Output the (x, y) coordinate of the center of the cell containing the given text.  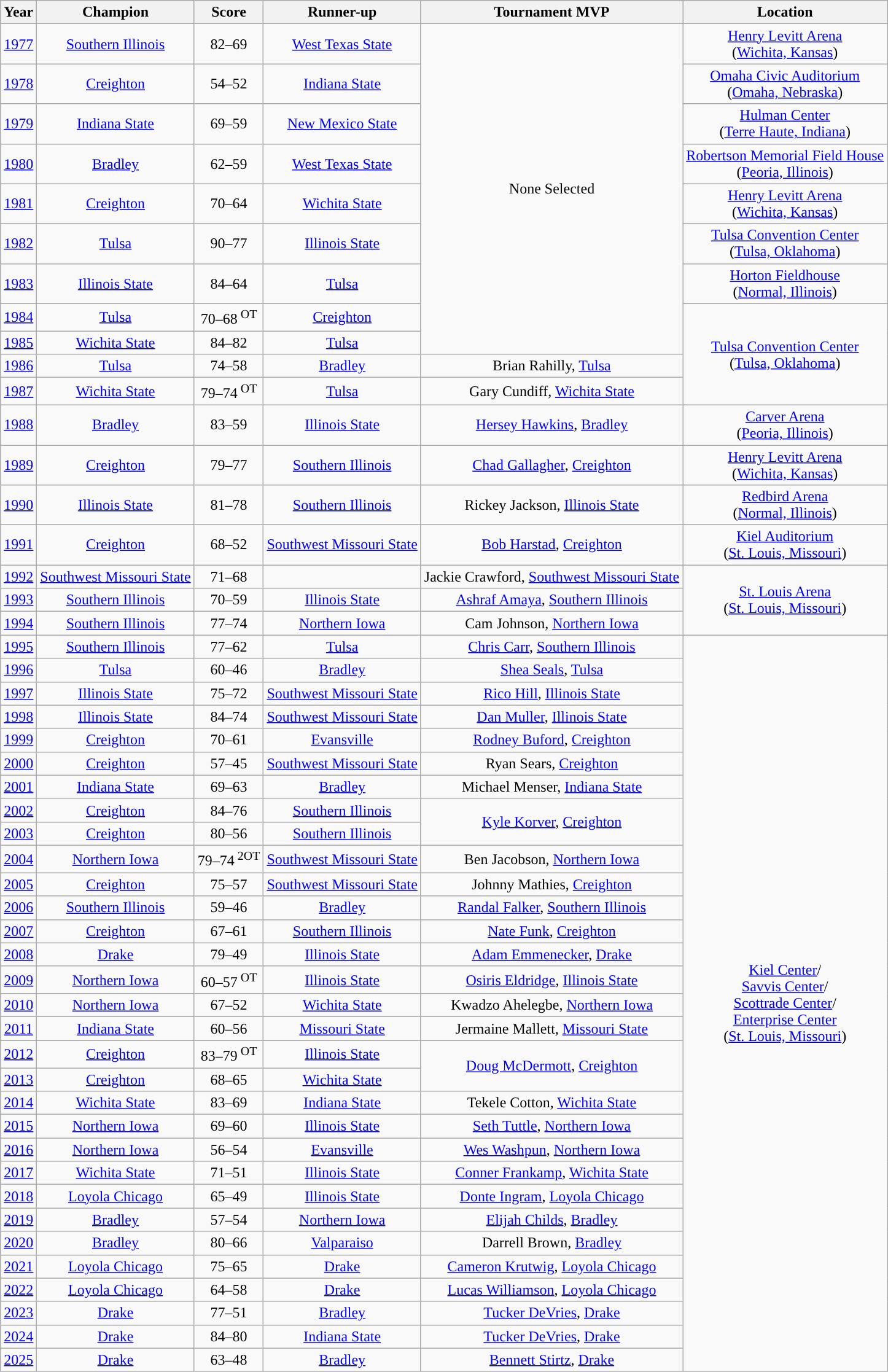
Ashraf Amaya, Southern Illinois (551, 600)
79–49 (228, 954)
Lucas Williamson, Loyola Chicago (551, 1290)
Score (228, 12)
1994 (18, 623)
2013 (18, 1080)
2002 (18, 810)
1993 (18, 600)
1981 (18, 204)
1983 (18, 284)
84–82 (228, 343)
84–76 (228, 810)
83–69 (228, 1103)
90–77 (228, 243)
54–52 (228, 84)
1995 (18, 647)
64–58 (228, 1290)
2005 (18, 884)
77–62 (228, 647)
1996 (18, 670)
83–79 OT (228, 1054)
Johnny Mathies, Creighton (551, 884)
69–63 (228, 787)
Brian Rahilly, Tulsa (551, 366)
81–78 (228, 505)
Valparaiso (342, 1243)
Kwadzo Ahelegbe, Northern Iowa (551, 1005)
2023 (18, 1313)
2019 (18, 1220)
Ryan Sears, Creighton (551, 763)
Redbird Arena(Normal, Illinois) (785, 505)
2022 (18, 1290)
Runner-up (342, 12)
Ben Jacobson, Northern Iowa (551, 859)
Missouri State (342, 1029)
Gary Cundiff, Wichita State (551, 392)
2016 (18, 1150)
70–59 (228, 600)
Shea Seals, Tulsa (551, 670)
2001 (18, 787)
84–80 (228, 1336)
60–56 (228, 1029)
1984 (18, 317)
2025 (18, 1360)
Osiris Eldridge, Illinois State (551, 980)
1985 (18, 343)
1977 (18, 44)
1980 (18, 163)
84–64 (228, 284)
Jermaine Mallett, Missouri State (551, 1029)
Kiel Center/Savvis Center/Scottrade Center/Enterprise Center(St. Louis, Missouri) (785, 1004)
84–74 (228, 717)
New Mexico State (342, 124)
82–69 (228, 44)
St. Louis Arena(St. Louis, Missouri) (785, 600)
Kiel Auditorium(St. Louis, Missouri) (785, 545)
2017 (18, 1173)
1988 (18, 425)
2011 (18, 1029)
1989 (18, 466)
Wes Washpun, Northern Iowa (551, 1150)
1992 (18, 577)
1997 (18, 693)
Nate Funk, Creighton (551, 931)
Adam Emmenecker, Drake (551, 954)
2012 (18, 1054)
1986 (18, 366)
Hersey Hawkins, Bradley (551, 425)
71–68 (228, 577)
62–59 (228, 163)
80–56 (228, 833)
56–54 (228, 1150)
1990 (18, 505)
59–46 (228, 908)
75–65 (228, 1266)
77–74 (228, 623)
1978 (18, 84)
Elijah Childs, Bradley (551, 1220)
65–49 (228, 1196)
57–45 (228, 763)
Year (18, 12)
2006 (18, 908)
1982 (18, 243)
Kyle Korver, Creighton (551, 822)
2003 (18, 833)
57–54 (228, 1220)
Dan Muller, Illinois State (551, 717)
2009 (18, 980)
Rico Hill, Illinois State (551, 693)
75–57 (228, 884)
68–52 (228, 545)
67–61 (228, 931)
Carver Arena(Peoria, Illinois) (785, 425)
2020 (18, 1243)
1987 (18, 392)
79–77 (228, 466)
Omaha Civic Auditorium(Omaha, Nebraska) (785, 84)
Rickey Jackson, Illinois State (551, 505)
68–65 (228, 1080)
Donte Ingram, Loyola Chicago (551, 1196)
Tournament MVP (551, 12)
Bob Harstad, Creighton (551, 545)
67–52 (228, 1005)
Seth Tuttle, Northern Iowa (551, 1126)
Bennett Stirtz, Drake (551, 1360)
79–74 OT (228, 392)
60–46 (228, 670)
Darrell Brown, Bradley (551, 1243)
1998 (18, 717)
2018 (18, 1196)
79–74 2OT (228, 859)
Rodney Buford, Creighton (551, 740)
1999 (18, 740)
Tekele Cotton, Wichita State (551, 1103)
1991 (18, 545)
70–64 (228, 204)
2015 (18, 1126)
Jackie Crawford, Southwest Missouri State (551, 577)
Randal Falker, Southern Illinois (551, 908)
Conner Frankamp, Wichita State (551, 1173)
70–68 OT (228, 317)
2000 (18, 763)
Cam Johnson, Northern Iowa (551, 623)
69–59 (228, 124)
2010 (18, 1005)
Robertson Memorial Field House(Peoria, Illinois) (785, 163)
70–61 (228, 740)
60–57 OT (228, 980)
83–59 (228, 425)
1979 (18, 124)
77–51 (228, 1313)
2014 (18, 1103)
Chad Gallagher, Creighton (551, 466)
63–48 (228, 1360)
80–66 (228, 1243)
75–72 (228, 693)
2024 (18, 1336)
Champion (115, 12)
Doug McDermott, Creighton (551, 1066)
Location (785, 12)
Hulman Center(Terre Haute, Indiana) (785, 124)
71–51 (228, 1173)
Michael Menser, Indiana State (551, 787)
None Selected (551, 189)
Horton Fieldhouse(Normal, Illinois) (785, 284)
74–58 (228, 366)
69–60 (228, 1126)
2008 (18, 954)
2007 (18, 931)
2004 (18, 859)
2021 (18, 1266)
Cameron Krutwig, Loyola Chicago (551, 1266)
Chris Carr, Southern Illinois (551, 647)
